Identify which cell holds the provided text, then report its (X, Y) central coordinate. 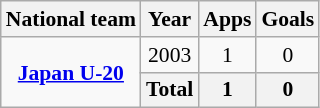
Total (170, 90)
National team (71, 19)
Apps (227, 19)
2003 (170, 55)
Japan U-20 (71, 72)
Goals (288, 19)
Year (170, 19)
